Provide the (x, y) coordinate of the cell's center where the given text is located.  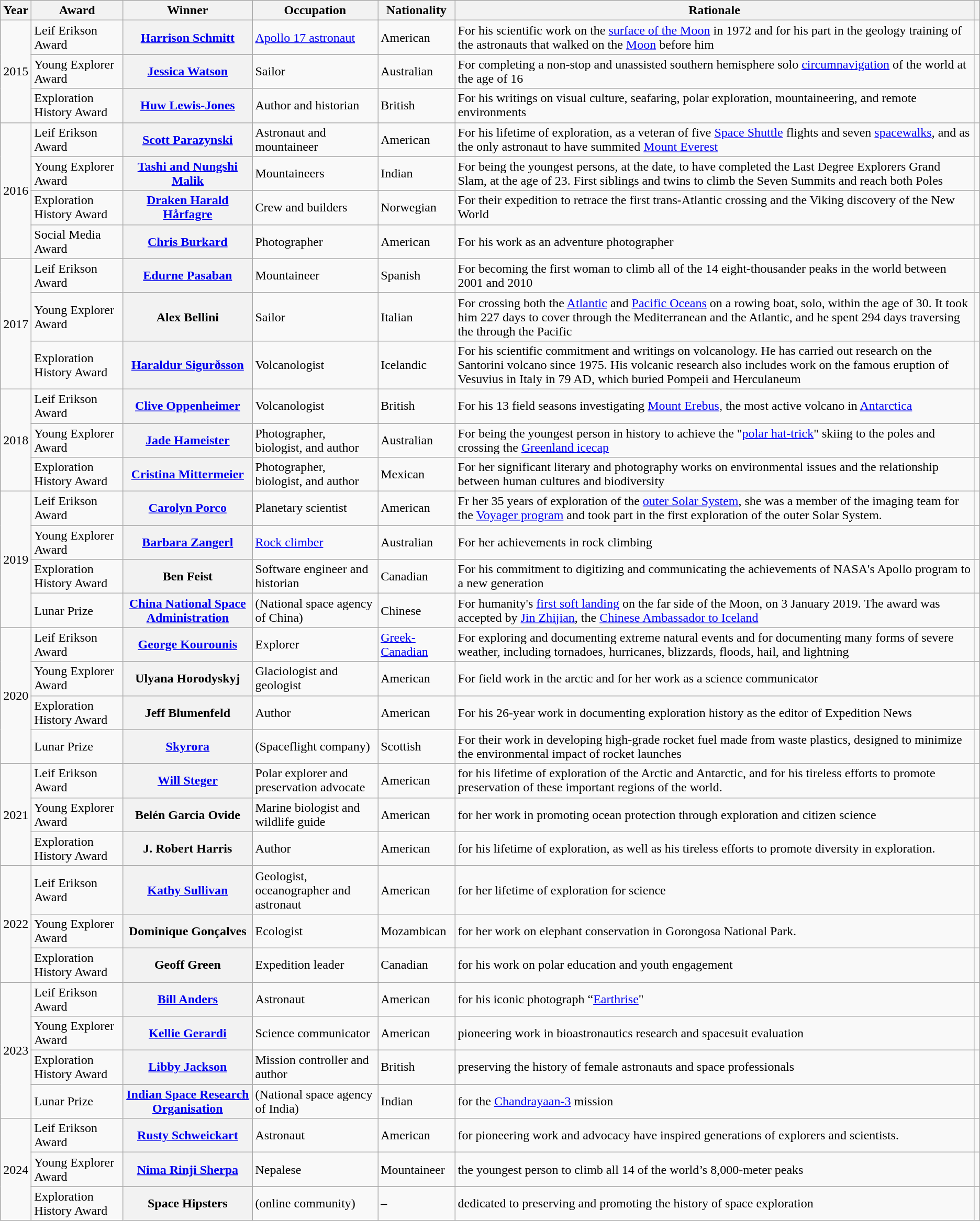
Astronaut and mountaineer (315, 139)
Huw Lewis-Jones (187, 106)
Polar explorer and preservation advocate (315, 781)
For her achievements in rock climbing (714, 542)
Tashi and Nungshi Malik (187, 174)
2021 (16, 814)
Alex Bellini (187, 317)
Social Media Award (77, 242)
Geoff Green (187, 965)
Winner (187, 10)
Edurne Pasaban (187, 275)
Rationale (714, 10)
preserving the history of female astronauts and space professionals (714, 1068)
(Spaceflight company) (315, 746)
Spanish (417, 275)
2017 (16, 323)
Norwegian (417, 207)
Nima Rinji Sherpa (187, 1169)
for her lifetime of exploration for science (714, 890)
Science communicator (315, 1033)
Glaciologist and geologist (315, 678)
2022 (16, 924)
Jessica Watson (187, 71)
Scottish (417, 746)
J. Robert Harris (187, 849)
2015 (16, 71)
Crew and builders (315, 207)
Barbara Zangerl (187, 542)
Chinese (417, 610)
Ulyana Horodyskyj (187, 678)
Space Hipsters (187, 1204)
(online community) (315, 1204)
Rock climber (315, 542)
for his lifetime of exploration, as well as his tireless efforts to promote diversity in exploration. (714, 849)
for her work in promoting ocean protection through exploration and citizen science (714, 814)
for his iconic photograph “Earthrise" (714, 999)
2018 (16, 440)
For completing a non-stop and unassisted southern hemisphere solo circumnavigation of the world at the age of 16 (714, 71)
2019 (16, 559)
For his writings on visual culture, seafaring, polar exploration, mountaineering, and remote environments (714, 106)
Photographer (315, 242)
for the Chandrayaan-3 mission (714, 1101)
dedicated to preserving and promoting the history of space exploration (714, 1204)
Apollo 17 astronaut (315, 38)
2016 (16, 191)
Clive Oppenheimer (187, 406)
Jade Hameister (187, 440)
Rusty Schweickart (187, 1136)
China National Space Administration (187, 610)
Kellie Gerardi (187, 1033)
Award (77, 10)
(National space agency of China) (315, 610)
Harrison Schmitt (187, 38)
For being the youngest person in history to achieve the "polar hat-trick" skiing to the poles and crossing the Greenland icecap (714, 440)
For field work in the arctic and for her work as a science communicator (714, 678)
Cristina Mittermeier (187, 474)
Dominique Gonçalves (187, 931)
For his commitment to digitizing and communicating the achievements of NASA's Apollo program to a new generation (714, 577)
For becoming the first woman to climb all of the 14 eight-thousander peaks in the world between 2001 and 2010 (714, 275)
Year (16, 10)
– (417, 1204)
Kathy Sullivan (187, 890)
Explorer (315, 645)
Nepalese (315, 1169)
Icelandic (417, 365)
For her significant literary and photography works on environmental issues and the relationship between human cultures and biodiversity (714, 474)
Author and historian (315, 106)
Software engineer and historian (315, 577)
Jeff Blumenfeld (187, 713)
for his work on polar education and youth engagement (714, 965)
Indian Space Research Organisation (187, 1101)
Ecologist (315, 931)
Will Steger (187, 781)
pioneering work in bioastronautics research and spacesuit evaluation (714, 1033)
For his 13 field seasons investigating Mount Erebus, the most active volcano in Antarctica (714, 406)
Greek-Canadian (417, 645)
For their work in developing high-grade rocket fuel made from waste plastics, designed to minimize the environmental impact of rocket launches (714, 746)
(National space agency of India) (315, 1101)
Marine biologist and wildlife guide (315, 814)
Belén Garcia Ovide (187, 814)
Mountaineers (315, 174)
Mozambican (417, 931)
for pioneering work and advocacy have inspired generations of explorers and scientists. (714, 1136)
Planetary scientist (315, 509)
2024 (16, 1169)
Libby Jackson (187, 1068)
For his work as an adventure photographer (714, 242)
For their expedition to retrace the first trans-Atlantic crossing and the Viking discovery of the New World (714, 207)
Italian (417, 317)
Bill Anders (187, 999)
Skyrora (187, 746)
the youngest person to climb all 14 of the world’s 8,000-meter peaks (714, 1169)
Geologist, oceanographer and astronaut (315, 890)
Expedition leader (315, 965)
Occupation (315, 10)
George Kourounis (187, 645)
Ben Feist (187, 577)
Nationality (417, 10)
Haraldur Sigurðsson (187, 365)
For his 26-year work in documenting exploration history as the editor of Expedition News (714, 713)
for her work on elephant conservation in Gorongosa National Park. (714, 931)
Carolyn Porco (187, 509)
Mission controller and author (315, 1068)
Mexican (417, 474)
2020 (16, 696)
2023 (16, 1050)
Scott Parazynski (187, 139)
Draken Harald Hårfagre (187, 207)
Chris Burkard (187, 242)
